Pinpoint the cell where the given text exists, returning its (x, y) midpoint coordinate. 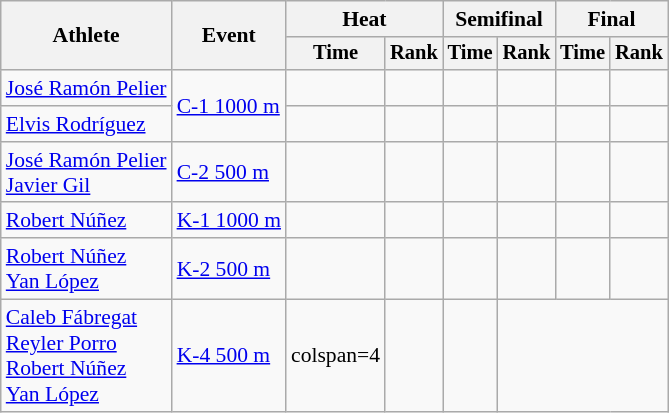
Athlete (86, 36)
Event (229, 36)
Final (611, 19)
colspan=4 (336, 356)
Heat (364, 19)
Caleb FábregatReyler PorroRobert NúñezYan López (86, 356)
Robert NúñezYan López (86, 268)
José Ramón PelierJavier Gil (86, 172)
Elvis Rodríguez (86, 124)
K-2 500 m (229, 268)
K-4 500 m (229, 356)
José Ramón Pelier (86, 88)
C-1 1000 m (229, 106)
Semifinal (499, 19)
C-2 500 m (229, 172)
Robert Núñez (86, 221)
K-1 1000 m (229, 221)
